Capture the cell that displays the provided text and extract its (x, y) central coordinate. 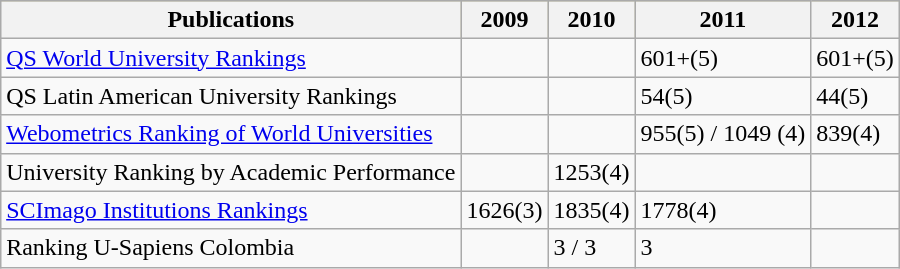
Publications (231, 20)
54(5) (723, 96)
839(4) (856, 134)
Ranking U-Sapiens Colombia (231, 248)
3 / 3 (592, 248)
2012 (856, 20)
2011 (723, 20)
QS Latin American University Rankings (231, 96)
1626(3) (504, 210)
1835(4) (592, 210)
QS World University Rankings (231, 58)
2009 (504, 20)
Webometrics Ranking of World Universities (231, 134)
2010 (592, 20)
955(5) / 1049 (4) (723, 134)
3 (723, 248)
1778(4) (723, 210)
University Ranking by Academic Performance (231, 172)
1253(4) (592, 172)
44(5) (856, 96)
SCImago Institutions Rankings (231, 210)
